Identify which cell holds the provided text, then report its [x, y] central coordinate. 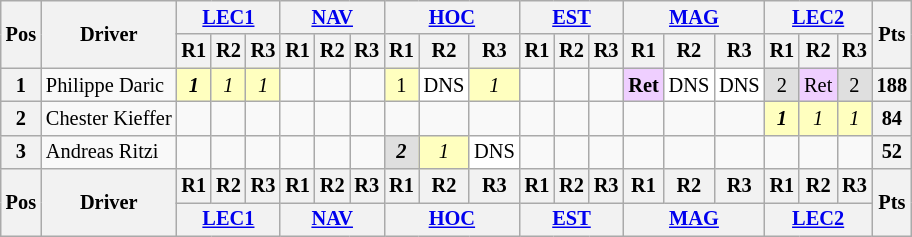
188 [892, 85]
3 [21, 152]
84 [892, 118]
Andreas Ritzi [109, 152]
Chester Kieffer [109, 118]
Philippe Daric [109, 85]
52 [892, 152]
